Determine the (x, y) coordinate at the center of the cell enclosing the given text.  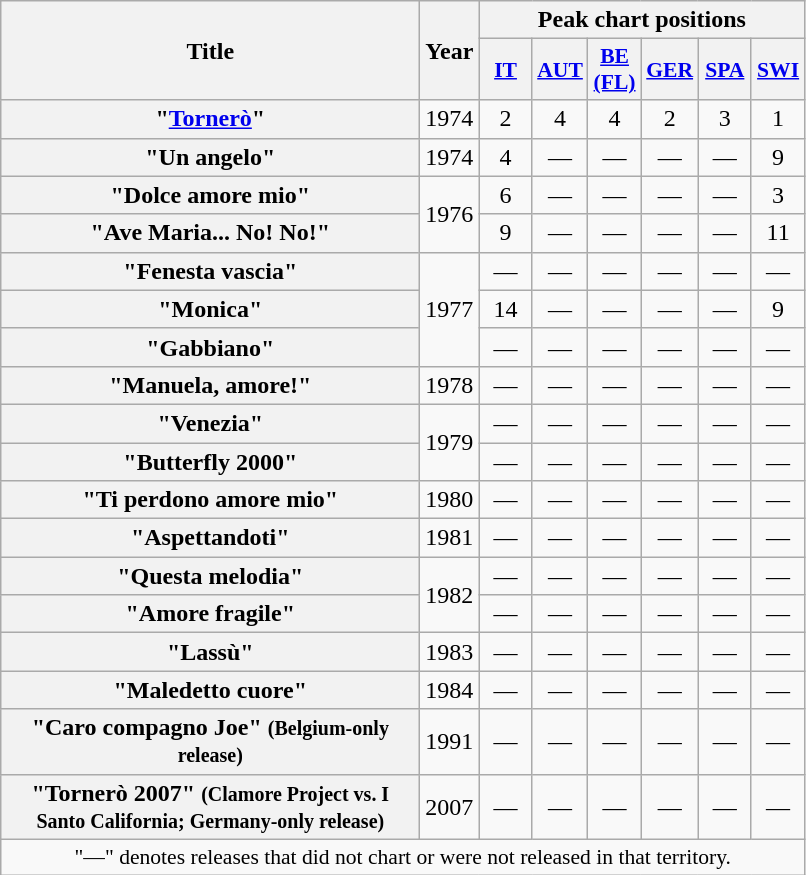
"Dolce amore mio" (210, 195)
1983 (450, 652)
AUT (560, 70)
"Lassù" (210, 652)
1 (778, 119)
"Amore fragile" (210, 614)
Year (450, 50)
"Ti perdono amore mio" (210, 500)
1976 (450, 214)
Peak chart positions (642, 20)
"Venezia" (210, 423)
"Maledetto cuore" (210, 690)
1980 (450, 500)
"Gabbiano" (210, 347)
"Questa melodia" (210, 576)
"Caro compagno Joe" (Belgium-only release) (210, 742)
SPA (724, 70)
1977 (450, 309)
"Ave Maria... No! No!" (210, 233)
1978 (450, 385)
"—" denotes releases that did not chart or were not released in that territory. (403, 857)
14 (506, 309)
1981 (450, 538)
IT (506, 70)
"Un angelo" (210, 157)
11 (778, 233)
2007 (450, 806)
"Tornerò" (210, 119)
"Fenesta vascia" (210, 271)
GER (670, 70)
"Butterfly 2000" (210, 461)
"Monica" (210, 309)
1979 (450, 442)
Title (210, 50)
"Tornerò 2007" (Clamore Project vs. I Santo California; Germany-only release) (210, 806)
1982 (450, 595)
"Manuela, amore!" (210, 385)
1984 (450, 690)
6 (506, 195)
1991 (450, 742)
BE (FL) (614, 70)
SWI (778, 70)
"Aspettandoti" (210, 538)
